Output the [x, y] coordinate of the center of the cell containing the given text.  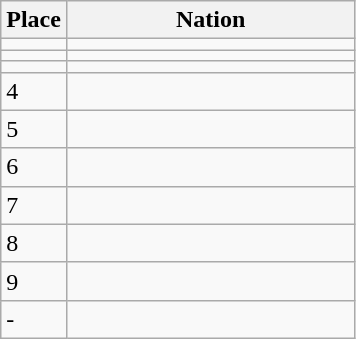
7 [34, 205]
Nation [210, 20]
5 [34, 129]
- [34, 319]
8 [34, 243]
6 [34, 167]
4 [34, 91]
9 [34, 281]
Place [34, 20]
